For the text-containing cell, return its midpoint in (X, Y) coordinate format. 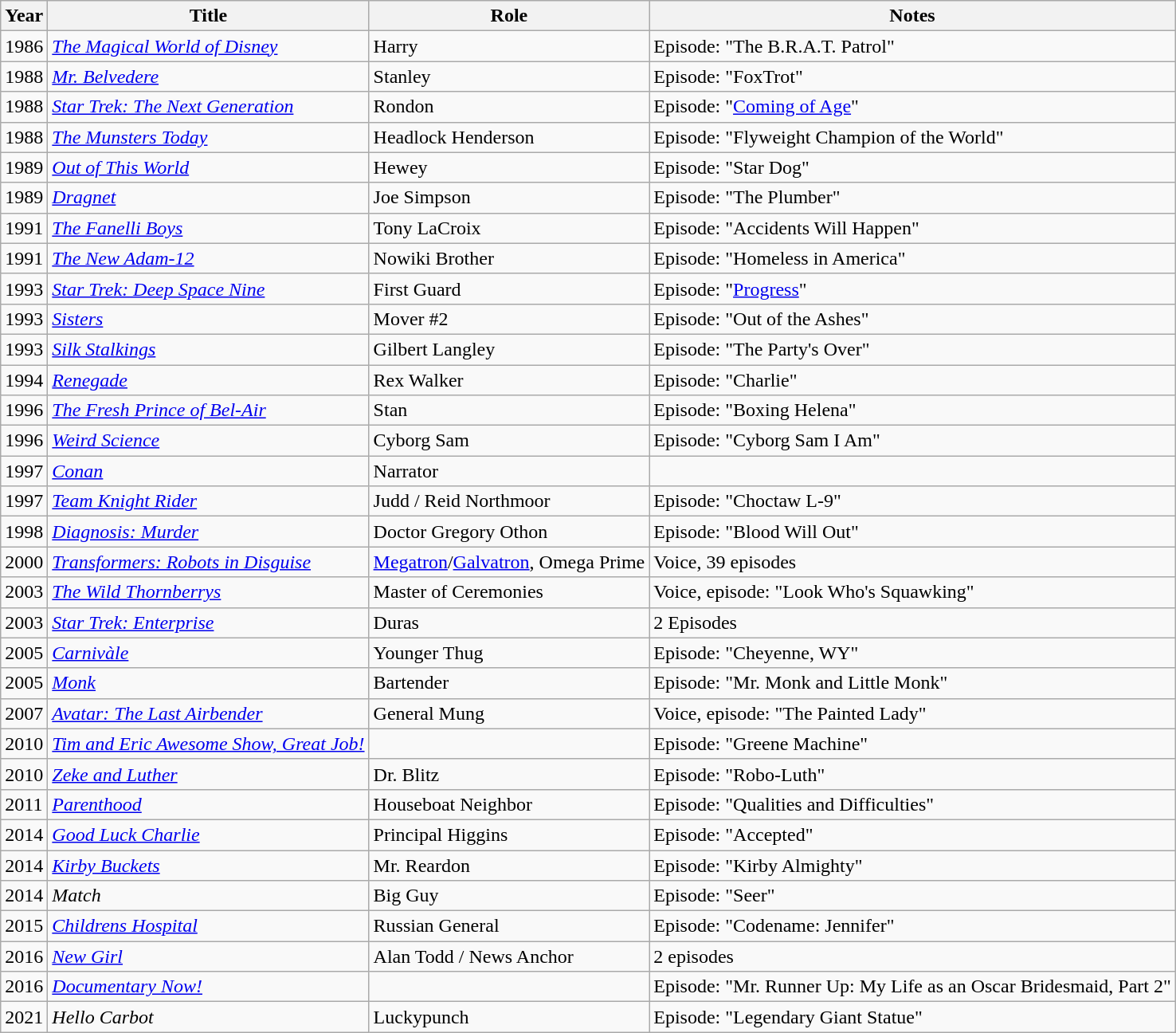
Episode: "Robo-Luth" (913, 774)
The Magical World of Disney (209, 46)
Dragnet (209, 198)
The Munsters Today (209, 137)
Episode: "Greene Machine" (913, 744)
Harry (509, 46)
Episode: "Star Dog" (913, 167)
Carnivàle (209, 653)
1998 (24, 532)
2011 (24, 804)
2000 (24, 562)
Voice, episode: "The Painted Lady" (913, 713)
Out of This World (209, 167)
Star Trek: Deep Space Nine (209, 289)
New Girl (209, 956)
Episode: "Mr. Monk and Little Monk" (913, 683)
Avatar: The Last Airbender (209, 713)
Episode: "FoxTrot" (913, 77)
Weird Science (209, 441)
Title (209, 16)
Role (509, 16)
Episode: "Choctaw L-9" (913, 501)
1994 (24, 380)
2 Episodes (913, 623)
Mr. Reardon (509, 865)
Rondon (509, 107)
Joe Simpson (509, 198)
Master of Ceremonies (509, 592)
Star Trek: Enterprise (209, 623)
Transformers: Robots in Disguise (209, 562)
Hewey (509, 167)
Episode: "The B.R.A.T. Patrol" (913, 46)
Episode: "Blood Will Out" (913, 532)
Episode: "Cheyenne, WY" (913, 653)
Megatron/Galvatron, Omega Prime (509, 562)
Parenthood (209, 804)
Doctor Gregory Othon (509, 532)
The Fanelli Boys (209, 228)
Hello Carbot (209, 1017)
Houseboat Neighbor (509, 804)
Episode: "Boxing Helena" (913, 410)
Cyborg Sam (509, 441)
1986 (24, 46)
Monk (209, 683)
Stanley (509, 77)
Alan Todd / News Anchor (509, 956)
2015 (24, 926)
2007 (24, 713)
Younger Thug (509, 653)
Silk Stalkings (209, 349)
The New Adam-12 (209, 258)
Episode: "Accidents Will Happen" (913, 228)
2021 (24, 1017)
Episode: "Seer" (913, 896)
Bartender (509, 683)
Good Luck Charlie (209, 835)
Episode: "Coming of Age" (913, 107)
Match (209, 896)
The Wild Thornberrys (209, 592)
Episode: "Charlie" (913, 380)
Big Guy (509, 896)
Mover #2 (509, 319)
Sisters (209, 319)
Star Trek: The Next Generation (209, 107)
Diagnosis: Murder (209, 532)
Zeke and Luther (209, 774)
Principal Higgins (509, 835)
Notes (913, 16)
Renegade (209, 380)
Narrator (509, 471)
Rex Walker (509, 380)
Episode: "Codename: Jennifer" (913, 926)
Episode: "The Party's Over" (913, 349)
Childrens Hospital (209, 926)
2 episodes (913, 956)
Kirby Buckets (209, 865)
Dr. Blitz (509, 774)
Episode: "Flyweight Champion of the World" (913, 137)
Episode: "Kirby Almighty" (913, 865)
Voice, episode: "Look Who's Squawking" (913, 592)
Stan (509, 410)
Tim and Eric Awesome Show, Great Job! (209, 744)
Voice, 39 episodes (913, 562)
Episode: "Homeless in America" (913, 258)
Duras (509, 623)
Team Knight Rider (209, 501)
General Mung (509, 713)
Conan (209, 471)
Episode: "Qualities and Difficulties" (913, 804)
Episode: "Mr. Runner Up: My Life as an Oscar Bridesmaid, Part 2" (913, 987)
Gilbert Langley (509, 349)
Russian General (509, 926)
Tony LaCroix (509, 228)
Luckypunch (509, 1017)
Year (24, 16)
Episode: "The Plumber" (913, 198)
Mr. Belvedere (209, 77)
Episode: "Progress" (913, 289)
Episode: "Out of the Ashes" (913, 319)
Nowiki Brother (509, 258)
Episode: "Legendary Giant Statue" (913, 1017)
Episode: "Cyborg Sam I Am" (913, 441)
Judd / Reid Northmoor (509, 501)
Headlock Henderson (509, 137)
Documentary Now! (209, 987)
The Fresh Prince of Bel-Air (209, 410)
First Guard (509, 289)
Episode: "Accepted" (913, 835)
